Return the (X, Y) coordinate for the center point of the cell that contains the specified text.  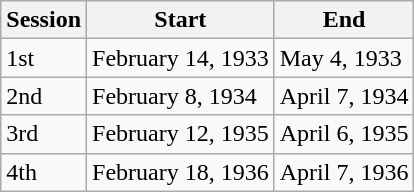
May 4, 1933 (344, 58)
Start (181, 20)
Session (44, 20)
1st (44, 58)
April 7, 1934 (344, 96)
April 7, 1936 (344, 172)
February 18, 1936 (181, 172)
February 14, 1933 (181, 58)
4th (44, 172)
3rd (44, 134)
April 6, 1935 (344, 134)
February 8, 1934 (181, 96)
End (344, 20)
2nd (44, 96)
February 12, 1935 (181, 134)
